Locate the cell with the specified text and output its [x, y] center coordinate. 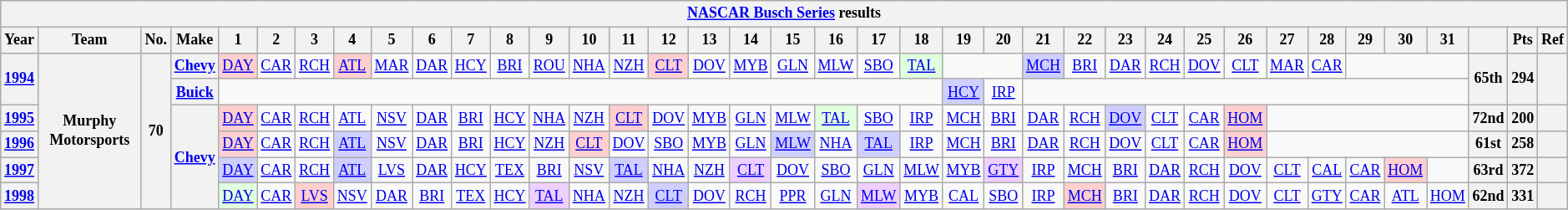
65th [1488, 79]
18 [922, 40]
NASCAR Busch Series results [784, 13]
4 [352, 40]
Murphy Motorsports [89, 131]
Ref [1553, 40]
Year [20, 40]
Make [195, 40]
9 [549, 40]
8 [509, 40]
17 [878, 40]
ROU [549, 65]
331 [1523, 196]
11 [629, 40]
31 [1448, 40]
372 [1523, 171]
27 [1287, 40]
1 [238, 40]
5 [392, 40]
6 [432, 40]
1994 [20, 79]
24 [1166, 40]
294 [1523, 79]
10 [589, 40]
23 [1125, 40]
25 [1204, 40]
Pts [1523, 40]
Buick [195, 92]
19 [964, 40]
29 [1365, 40]
62nd [1488, 196]
14 [751, 40]
PPR [793, 196]
2 [276, 40]
22 [1085, 40]
70 [155, 131]
12 [669, 40]
1996 [20, 144]
1998 [20, 196]
61st [1488, 144]
3 [315, 40]
200 [1523, 117]
28 [1327, 40]
258 [1523, 144]
7 [471, 40]
72nd [1488, 117]
No. [155, 40]
16 [835, 40]
20 [1004, 40]
21 [1044, 40]
1995 [20, 117]
26 [1246, 40]
Team [89, 40]
15 [793, 40]
13 [710, 40]
63rd [1488, 171]
30 [1406, 40]
1997 [20, 171]
